Detect which cell encompasses the target text, then output its (X, Y) center coordinate. 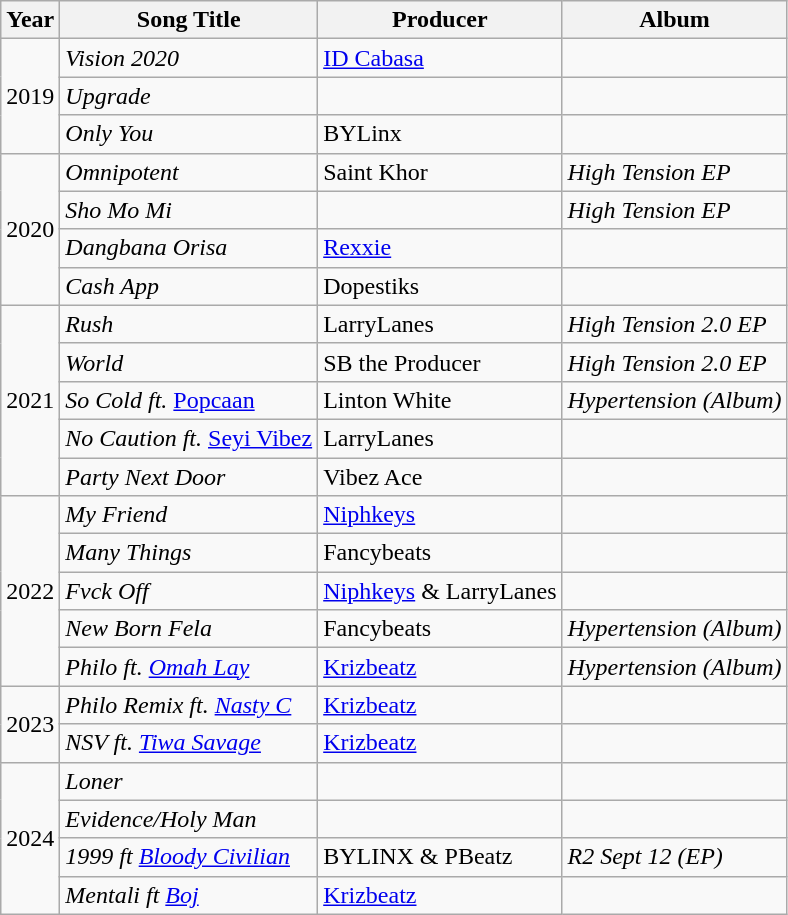
2021 (30, 400)
Cash App (189, 286)
Album (674, 20)
Omnipotent (189, 172)
Song Title (189, 20)
2024 (30, 838)
Rush (189, 324)
SB the Producer (440, 362)
Year (30, 20)
New Born Fela (189, 629)
Niphkeys & LarryLanes (440, 591)
Evidence/Holy Man (189, 819)
So Cold ft. Popcaan (189, 400)
Producer (440, 20)
Dopestiks (440, 286)
Only You (189, 134)
Upgrade (189, 96)
Linton White (440, 400)
BYLINX & PBeatz (440, 857)
BYLinx (440, 134)
No Caution ft. Seyi Vibez (189, 438)
Sho Mo Mi (189, 210)
2020 (30, 229)
Fvck Off (189, 591)
Dangbana Orisa (189, 248)
Vision 2020 (189, 58)
Party Next Door (189, 477)
Mentali ft Boj (189, 895)
Vibez Ace (440, 477)
1999 ft Bloody Civilian (189, 857)
Rexxie (440, 248)
World (189, 362)
My Friend (189, 515)
2023 (30, 724)
NSV ft. Tiwa Savage (189, 743)
Loner (189, 781)
ID Cabasa (440, 58)
2022 (30, 591)
Many Things (189, 553)
Philo Remix ft. Nasty C (189, 705)
Saint Khor (440, 172)
Philo ft. Omah Lay (189, 667)
R2 Sept 12 (EP) (674, 857)
Niphkeys (440, 515)
2019 (30, 96)
